Search for the cell housing the specified text and yield its [x, y] center coordinate. 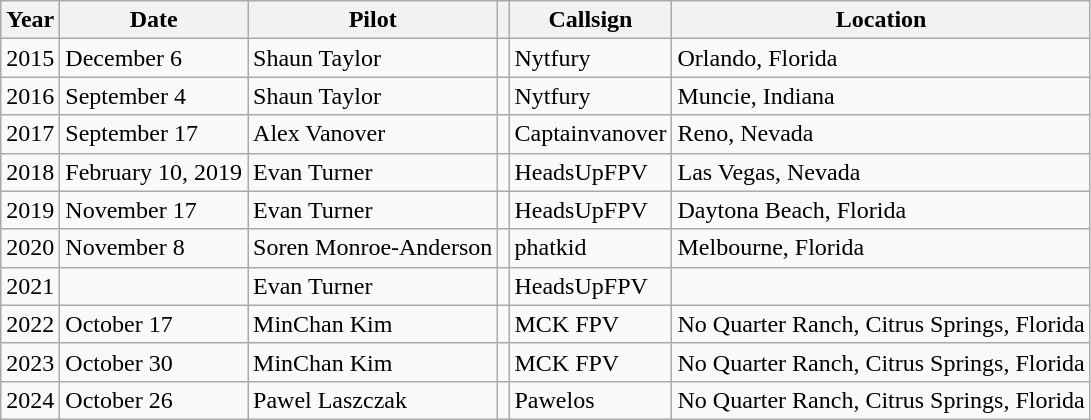
2020 [30, 248]
2018 [30, 172]
Pilot [373, 20]
October 30 [154, 362]
September 4 [154, 96]
2015 [30, 58]
Alex Vanover [373, 134]
Pawelos [590, 400]
Pawel Laszczak [373, 400]
November 8 [154, 248]
October 26 [154, 400]
phatkid [590, 248]
February 10, 2019 [154, 172]
December 6 [154, 58]
November 17 [154, 210]
Daytona Beach, Florida [881, 210]
2017 [30, 134]
Las Vegas, Nevada [881, 172]
Date [154, 20]
Melbourne, Florida [881, 248]
Reno, Nevada [881, 134]
Year [30, 20]
October 17 [154, 324]
Orlando, Florida [881, 58]
2021 [30, 286]
September 17 [154, 134]
2024 [30, 400]
Soren Monroe-Anderson [373, 248]
2019 [30, 210]
Location [881, 20]
Callsign [590, 20]
Captainvanover [590, 134]
2016 [30, 96]
2023 [30, 362]
2022 [30, 324]
Muncie, Indiana [881, 96]
